From the cell containing the given text, extract its center point as (X, Y) coordinate. 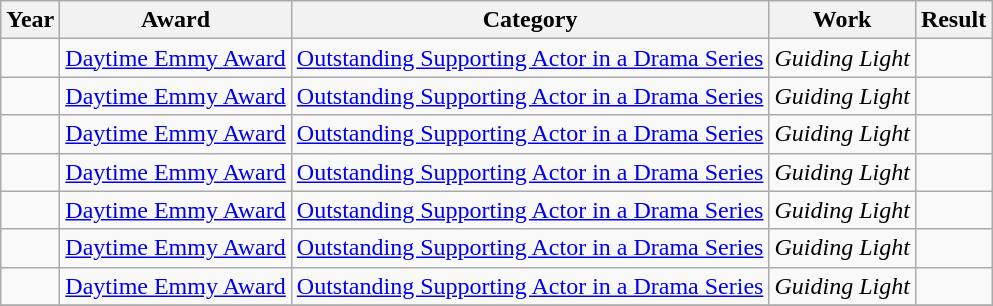
Award (176, 20)
Year (30, 20)
Work (842, 20)
Category (530, 20)
Result (953, 20)
